Detect which cell encompasses the target text, then output its (x, y) center coordinate. 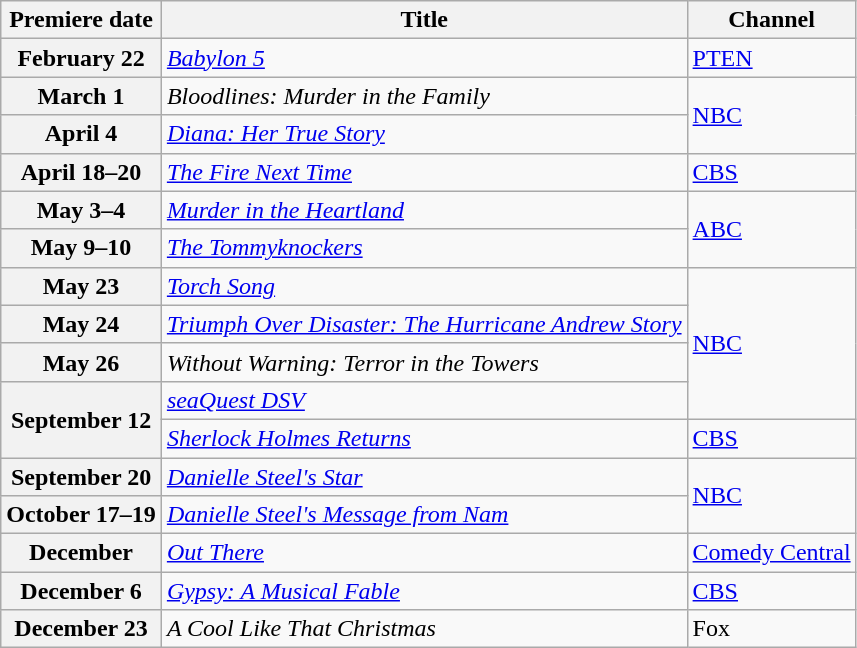
May 24 (82, 324)
A Cool Like That Christmas (424, 629)
The Fire Next Time (424, 172)
Danielle Steel's Message from Nam (424, 515)
February 22 (82, 58)
seaQuest DSV (424, 400)
Triumph Over Disaster: The Hurricane Andrew Story (424, 324)
Without Warning: Terror in the Towers (424, 362)
May 23 (82, 286)
Channel (772, 20)
December (82, 553)
December 6 (82, 591)
ABC (772, 229)
April 4 (82, 134)
Fox (772, 629)
Danielle Steel's Star (424, 477)
Bloodlines: Murder in the Family (424, 96)
Torch Song (424, 286)
December 23 (82, 629)
April 18–20 (82, 172)
Babylon 5 (424, 58)
May 3–4 (82, 210)
September 20 (82, 477)
May 26 (82, 362)
Sherlock Holmes Returns (424, 438)
September 12 (82, 419)
The Tommyknockers (424, 248)
May 9–10 (82, 248)
Premiere date (82, 20)
Title (424, 20)
October 17–19 (82, 515)
PTEN (772, 58)
Comedy Central (772, 553)
Diana: Her True Story (424, 134)
Gypsy: A Musical Fable (424, 591)
Out There (424, 553)
March 1 (82, 96)
Murder in the Heartland (424, 210)
